Search for the cell housing the specified text and yield its [X, Y] center coordinate. 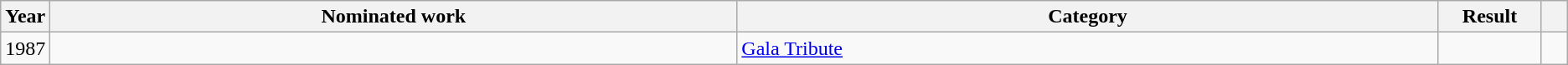
Gala Tribute [1087, 48]
Result [1489, 17]
1987 [25, 48]
Category [1087, 17]
Nominated work [394, 17]
Year [25, 17]
